Locate the cell with the specified text and output its [X, Y] center coordinate. 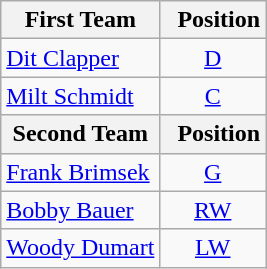
LW [213, 248]
D [213, 58]
Frank Brimsek [80, 172]
C [213, 96]
Dit Clapper [80, 58]
Woody Dumart [80, 248]
Milt Schmidt [80, 96]
RW [213, 210]
G [213, 172]
Second Team [80, 134]
First Team [80, 20]
Bobby Bauer [80, 210]
